Extract the (X, Y) coordinate from the center of the cell holding the provided text.  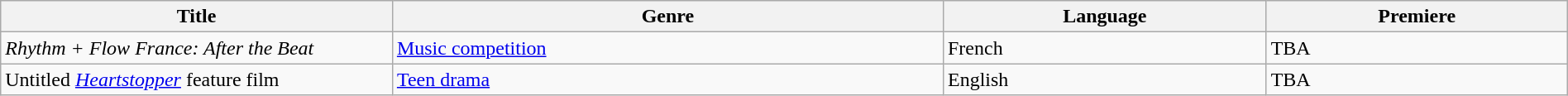
Language (1105, 17)
English (1105, 79)
French (1105, 48)
Rhythm + Flow France: After the Beat (197, 48)
Genre (667, 17)
Title (197, 17)
Music competition (667, 48)
Untitled Heartstopper feature film (197, 79)
Premiere (1417, 17)
Teen drama (667, 79)
